Scan for the cell matching the given text and deliver its [X, Y] coordinate at center. 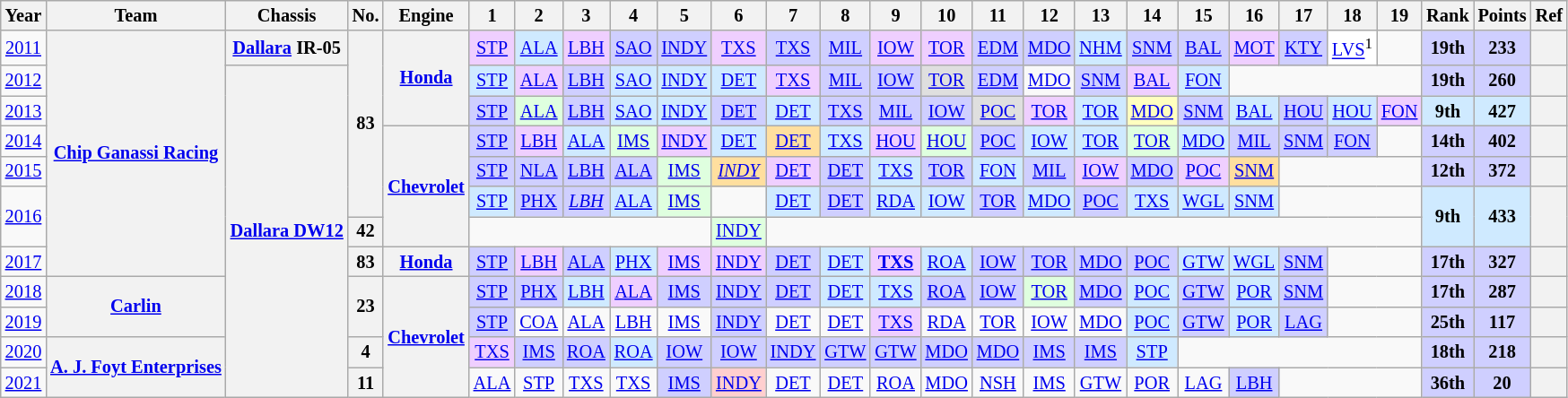
433 [1503, 217]
14 [1152, 15]
19 [1399, 15]
9 [895, 15]
2019 [23, 322]
20 [1503, 383]
2014 [23, 141]
23 [366, 307]
8 [845, 15]
2 [538, 15]
2020 [23, 352]
LVS1 [1353, 48]
14th [1448, 141]
6 [739, 15]
15 [1204, 15]
Rank [1448, 15]
Carlin [136, 307]
KTY [1303, 48]
233 [1503, 48]
3 [587, 15]
2021 [23, 383]
2012 [23, 81]
Engine [425, 15]
42 [366, 231]
Chip Ganassi Racing [136, 154]
10 [947, 15]
Chassis [287, 15]
327 [1503, 262]
117 [1503, 322]
16 [1254, 15]
2011 [23, 48]
2018 [23, 292]
7 [793, 15]
1 [492, 15]
Dallara DW12 [287, 231]
A. J. Foyt Enterprises [136, 368]
Ref [1549, 15]
5 [684, 15]
18 [1353, 15]
Dallara IR-05 [287, 48]
2013 [23, 111]
402 [1503, 141]
NHM [1100, 48]
25th [1448, 322]
Team [136, 15]
NSH [997, 383]
MOT [1254, 48]
218 [1503, 352]
17 [1303, 15]
2017 [23, 262]
NLA [538, 171]
Points [1503, 15]
COA [538, 322]
2016 [23, 217]
12th [1448, 171]
No. [366, 15]
260 [1503, 81]
18th [1448, 352]
13 [1100, 15]
2015 [23, 171]
12 [1050, 15]
372 [1503, 171]
427 [1503, 111]
36th [1448, 383]
Year [23, 15]
287 [1503, 292]
